Locate the cell with the specified text and output its (x, y) center coordinate. 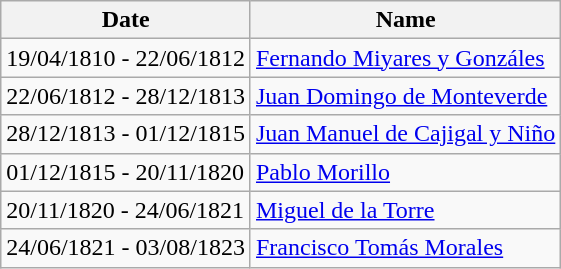
Date (126, 20)
01/12/1815 - 20/11/1820 (126, 172)
28/12/1813 - 01/12/1815 (126, 134)
20/11/1820 - 24/06/1821 (126, 210)
Miguel de la Torre (405, 210)
Pablo Morillo (405, 172)
24/06/1821 - 03/08/1823 (126, 248)
19/04/1810 - 22/06/1812 (126, 58)
Juan Manuel de Cajigal y Niño (405, 134)
Francisco Tomás Morales (405, 248)
Fernando Miyares y Gonzáles (405, 58)
Name (405, 20)
Juan Domingo de Monteverde (405, 96)
22/06/1812 - 28/12/1813 (126, 96)
